Extract the [X, Y] coordinate from the center of the cell holding the provided text.  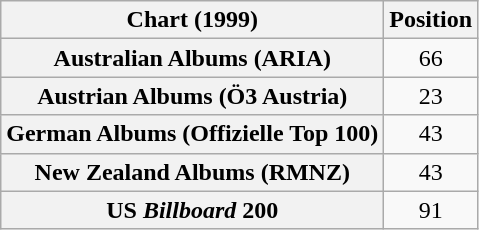
US Billboard 200 [192, 210]
Australian Albums (ARIA) [192, 58]
66 [431, 58]
Position [431, 20]
91 [431, 210]
New Zealand Albums (RMNZ) [192, 172]
Chart (1999) [192, 20]
Austrian Albums (Ö3 Austria) [192, 96]
23 [431, 96]
German Albums (Offizielle Top 100) [192, 134]
